Extract the [x, y] coordinate from the center of the cell holding the provided text.  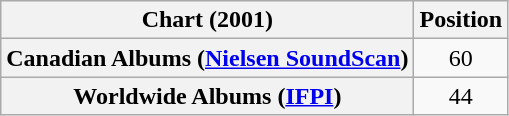
Chart (2001) [208, 20]
Canadian Albums (Nielsen SoundScan) [208, 58]
44 [461, 96]
60 [461, 58]
Position [461, 20]
Worldwide Albums (IFPI) [208, 96]
